Determine the [X, Y] coordinate at the center of the cell enclosing the given text.  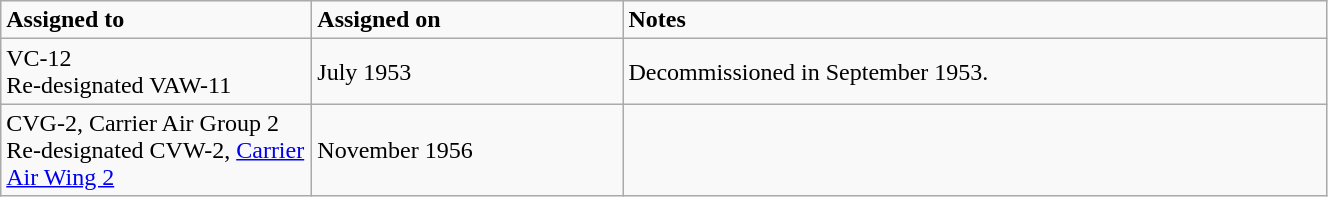
Assigned on [468, 20]
CVG-2, Carrier Air Group 2Re-designated CVW-2, Carrier Air Wing 2 [156, 150]
Notes [975, 20]
November 1956 [468, 150]
VC-12Re-designated VAW-11 [156, 72]
Decommissioned in September 1953. [975, 72]
July 1953 [468, 72]
Assigned to [156, 20]
